Detect which cell encompasses the target text, then output its (X, Y) center coordinate. 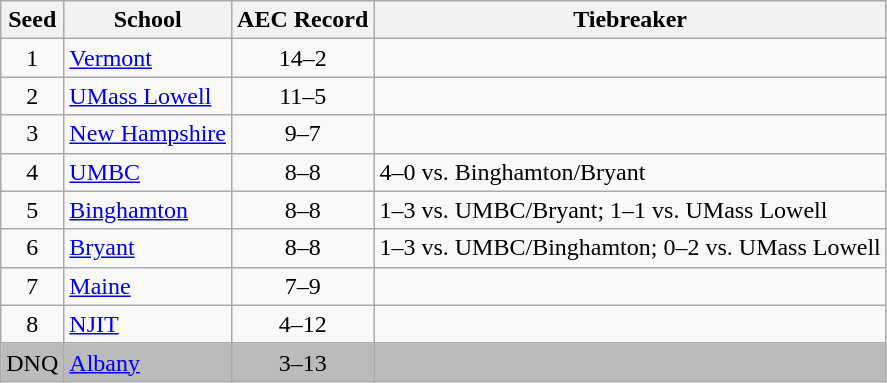
2 (32, 96)
8 (32, 324)
3 (32, 134)
Bryant (148, 248)
3–13 (303, 362)
NJIT (148, 324)
1–3 vs. UMBC/Binghamton; 0–2 vs. UMass Lowell (630, 248)
5 (32, 210)
School (148, 20)
4–12 (303, 324)
DNQ (32, 362)
New Hampshire (148, 134)
4–0 vs. Binghamton/Bryant (630, 172)
Vermont (148, 58)
AEC Record (303, 20)
4 (32, 172)
Albany (148, 362)
Seed (32, 20)
7 (32, 286)
Binghamton (148, 210)
14–2 (303, 58)
11–5 (303, 96)
6 (32, 248)
1 (32, 58)
9–7 (303, 134)
UMBC (148, 172)
7–9 (303, 286)
UMass Lowell (148, 96)
Maine (148, 286)
Tiebreaker (630, 20)
1–3 vs. UMBC/Bryant; 1–1 vs. UMass Lowell (630, 210)
